Return (x, y) of the center of cell containing provided text 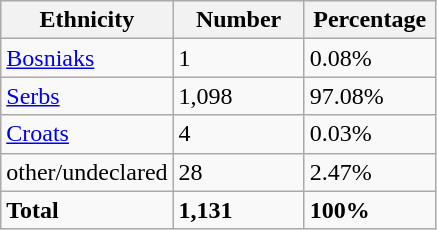
2.47% (370, 172)
0.03% (370, 134)
100% (370, 210)
1 (238, 58)
other/undeclared (87, 172)
28 (238, 172)
0.08% (370, 58)
Croats (87, 134)
Serbs (87, 96)
1,131 (238, 210)
Bosniaks (87, 58)
4 (238, 134)
97.08% (370, 96)
1,098 (238, 96)
Percentage (370, 20)
Number (238, 20)
Ethnicity (87, 20)
Total (87, 210)
